Find where the given text appears and provide that cell's center as (x, y) coordinate. 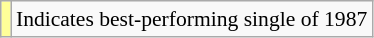
Indicates best-performing single of 1987 (192, 19)
